Search for the cell housing the specified text and yield its (x, y) center coordinate. 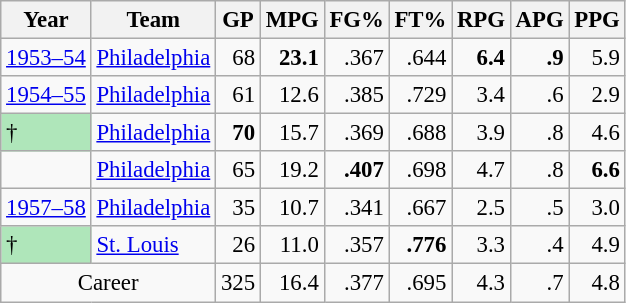
11.0 (292, 245)
3.4 (482, 95)
3.0 (597, 208)
6.6 (597, 170)
MPG (292, 20)
1957–58 (46, 208)
6.4 (482, 58)
GP (238, 20)
.698 (420, 170)
FG% (356, 20)
4.6 (597, 133)
.357 (356, 245)
4.7 (482, 170)
.9 (540, 58)
3.3 (482, 245)
.369 (356, 133)
4.8 (597, 283)
Year (46, 20)
.776 (420, 245)
.729 (420, 95)
4.3 (482, 283)
Team (153, 20)
Career (108, 283)
2.9 (597, 95)
325 (238, 283)
2.5 (482, 208)
.407 (356, 170)
1954–55 (46, 95)
70 (238, 133)
.6 (540, 95)
FT% (420, 20)
.688 (420, 133)
.5 (540, 208)
.695 (420, 283)
.4 (540, 245)
26 (238, 245)
.341 (356, 208)
4.9 (597, 245)
.7 (540, 283)
12.6 (292, 95)
10.7 (292, 208)
RPG (482, 20)
5.9 (597, 58)
1953–54 (46, 58)
23.1 (292, 58)
.385 (356, 95)
65 (238, 170)
.377 (356, 283)
61 (238, 95)
15.7 (292, 133)
.644 (420, 58)
PPG (597, 20)
68 (238, 58)
APG (540, 20)
16.4 (292, 283)
St. Louis (153, 245)
.667 (420, 208)
3.9 (482, 133)
19.2 (292, 170)
.367 (356, 58)
35 (238, 208)
